Provide the (x, y) coordinate of the cell's center where the given text is located.  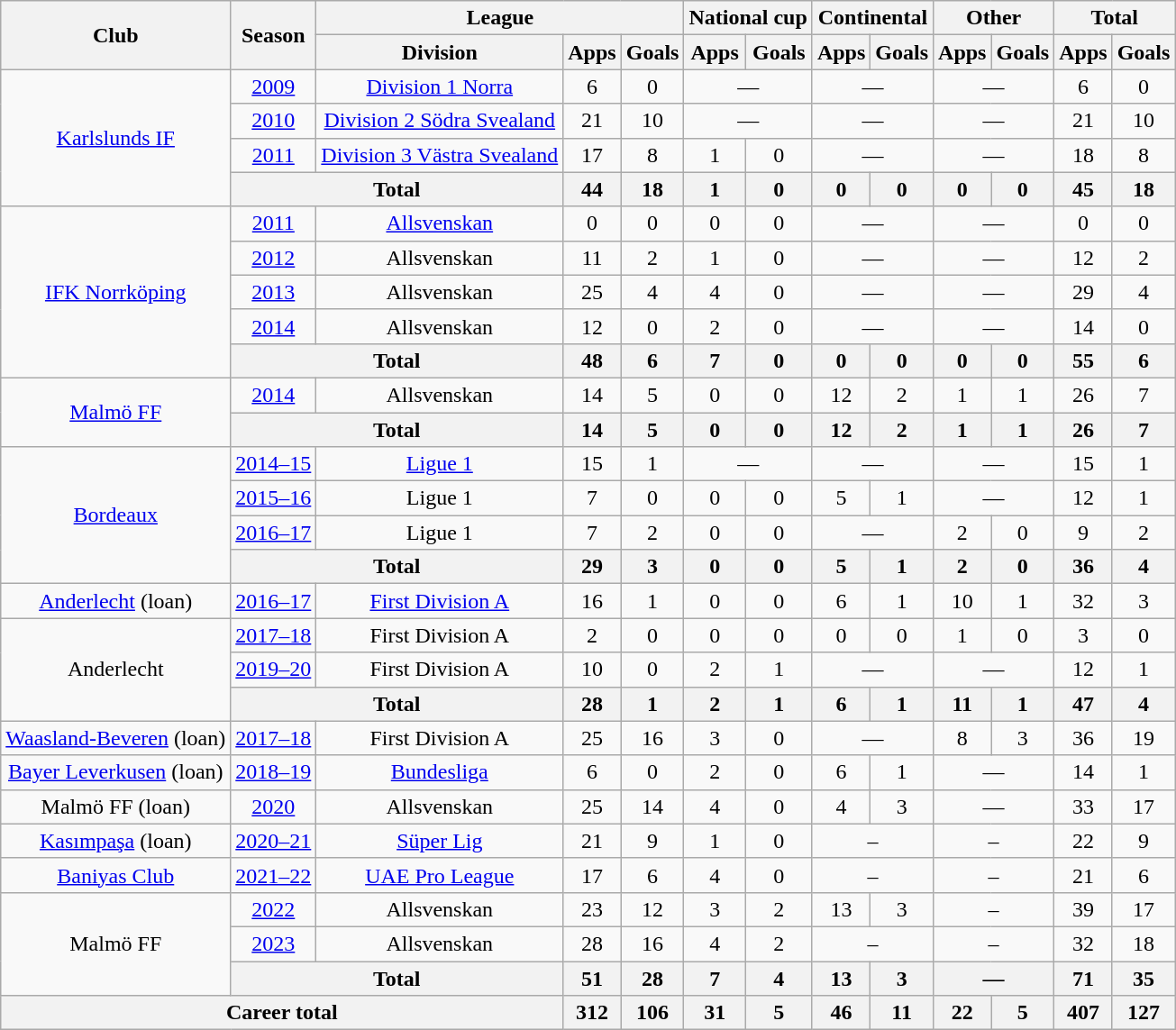
Malmö FF (loan) (115, 807)
47 (1083, 704)
33 (1083, 807)
National cup (748, 18)
Division 2 Södra Svealand (440, 121)
31 (715, 1013)
League (500, 18)
127 (1144, 1013)
Other (994, 18)
2023 (274, 943)
23 (592, 909)
55 (1083, 360)
312 (592, 1013)
Career total (282, 1013)
2020 (274, 807)
Continental (872, 18)
Bayer Leverkusen (loan) (115, 772)
2010 (274, 121)
Division 3 Västra Svealand (440, 155)
Season (274, 35)
2021–22 (274, 875)
2019–20 (274, 670)
2013 (274, 292)
48 (592, 360)
39 (1083, 909)
Division 1 Norra (440, 87)
Anderlecht (loan) (115, 601)
2015–16 (274, 498)
IFK Norrköping (115, 292)
106 (652, 1013)
51 (592, 978)
2020–21 (274, 841)
2014–15 (274, 464)
Club (115, 35)
46 (841, 1013)
Bundesliga (440, 772)
Karlslunds IF (115, 138)
Division (440, 52)
2009 (274, 87)
2012 (274, 258)
Kasımpaşa (loan) (115, 841)
45 (1083, 189)
UAE Pro League (440, 875)
71 (1083, 978)
Baniyas Club (115, 875)
407 (1083, 1013)
Bordeaux (115, 515)
2022 (274, 909)
Süper Lig (440, 841)
19 (1144, 738)
Anderlecht (115, 670)
2018–19 (274, 772)
Waasland-Beveren (loan) (115, 738)
35 (1144, 978)
44 (592, 189)
